Scan for the cell matching the given text and deliver its (x, y) coordinate at center. 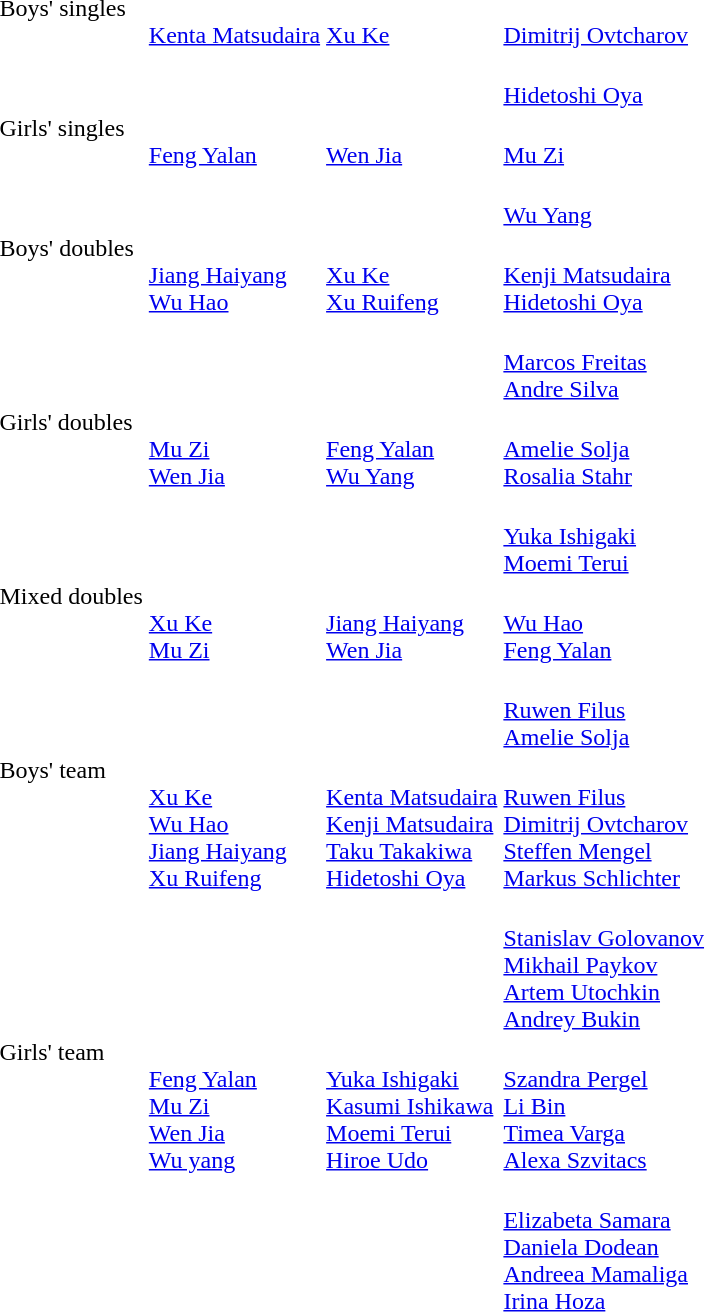
Xu KeXu Ruifeng (412, 318)
Xu KeWu HaoJiang HaiyangXu Ruifeng (234, 894)
Feng Yalan (234, 172)
Feng YalanWu Yang (412, 492)
Xu KeMu Zi (234, 666)
Mu ZiWen Jia (234, 492)
Jiang HaiyangWen Jia (412, 666)
Wen Jia (412, 172)
Jiang HaiyangWu Hao (234, 318)
Kenta MatsudairaKenji MatsudairaTaku TakakiwaHidetoshi Oya (412, 894)
